Capture the cell that displays the provided text and extract its [X, Y] central coordinate. 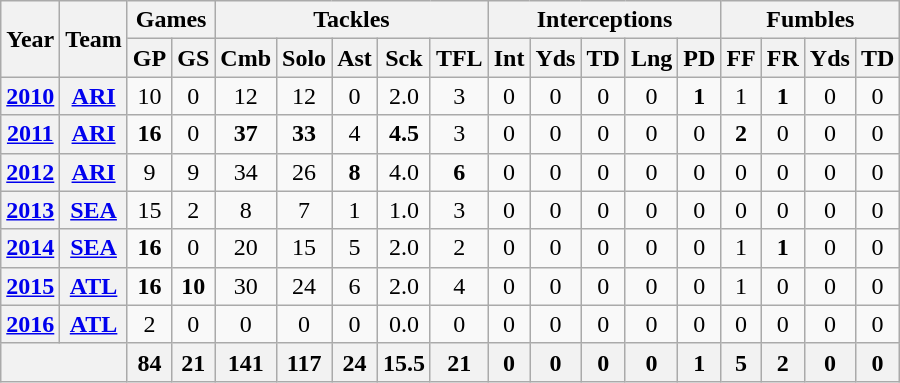
Lng [651, 58]
Interceptions [604, 20]
7 [304, 210]
2015 [30, 286]
0.0 [404, 324]
2011 [30, 134]
26 [304, 172]
30 [246, 286]
Tackles [352, 20]
Sck [404, 58]
Year [30, 39]
1.0 [404, 210]
2014 [30, 248]
Fumbles [810, 20]
15.5 [404, 362]
GP [149, 58]
Int [509, 58]
Team [94, 39]
PD [700, 58]
FF [741, 58]
20 [246, 248]
141 [246, 362]
Solo [304, 58]
2013 [30, 210]
GS [194, 58]
2016 [30, 324]
Ast [355, 58]
34 [246, 172]
Cmb [246, 58]
TFL [459, 58]
2012 [30, 172]
117 [304, 362]
84 [149, 362]
33 [304, 134]
2010 [30, 96]
4.5 [404, 134]
Games [170, 20]
4.0 [404, 172]
37 [246, 134]
FR [782, 58]
